Extract the (x, y) coordinate from the center of the cell holding the provided text.  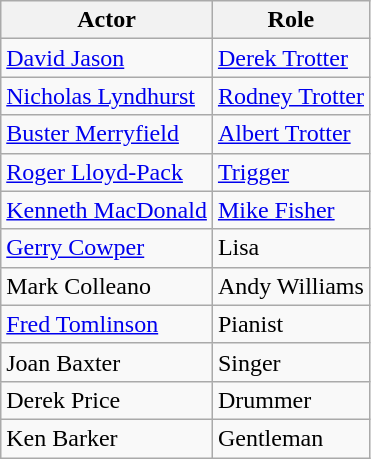
Albert Trotter (290, 134)
Derek Price (107, 400)
Nicholas Lyndhurst (107, 96)
Lisa (290, 248)
Ken Barker (107, 438)
Drummer (290, 400)
Gentleman (290, 438)
Mark Colleano (107, 286)
Singer (290, 362)
Joan Baxter (107, 362)
Kenneth MacDonald (107, 210)
Buster Merryfield (107, 134)
Andy Williams (290, 286)
Gerry Cowper (107, 248)
Rodney Trotter (290, 96)
Mike Fisher (290, 210)
David Jason (107, 58)
Pianist (290, 324)
Fred Tomlinson (107, 324)
Role (290, 20)
Derek Trotter (290, 58)
Trigger (290, 172)
Roger Lloyd-Pack (107, 172)
Actor (107, 20)
